Determine the [x, y] coordinate at the center of the cell enclosing the given text.  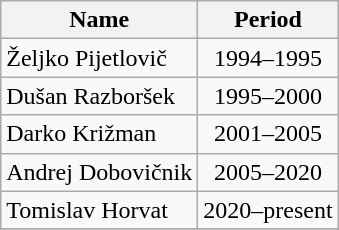
Tomislav Horvat [100, 210]
2005–2020 [268, 172]
1995–2000 [268, 96]
Andrej Dobovičnik [100, 172]
1994–1995 [268, 58]
Name [100, 20]
Darko Križman [100, 134]
2020–present [268, 210]
Period [268, 20]
Željko Pijetlovič [100, 58]
2001–2005 [268, 134]
Dušan Razboršek [100, 96]
